Identify which cell holds the provided text, then report its (x, y) central coordinate. 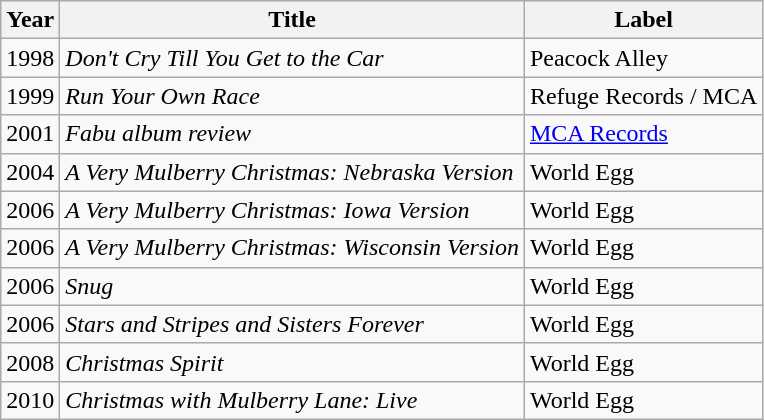
Refuge Records / MCA (643, 96)
Fabu album review (292, 134)
2008 (30, 362)
A Very Mulberry Christmas: Wisconsin Version (292, 248)
Peacock Alley (643, 58)
2004 (30, 172)
MCA Records (643, 134)
Don't Cry Till You Get to the Car (292, 58)
Label (643, 20)
Title (292, 20)
Christmas Spirit (292, 362)
2010 (30, 400)
Christmas with Mulberry Lane: Live (292, 400)
Year (30, 20)
1999 (30, 96)
A Very Mulberry Christmas: Nebraska Version (292, 172)
1998 (30, 58)
A Very Mulberry Christmas: Iowa Version (292, 210)
Snug (292, 286)
2001 (30, 134)
Run Your Own Race (292, 96)
Stars and Stripes and Sisters Forever (292, 324)
